Scan for the cell matching the given text and deliver its [X, Y] coordinate at center. 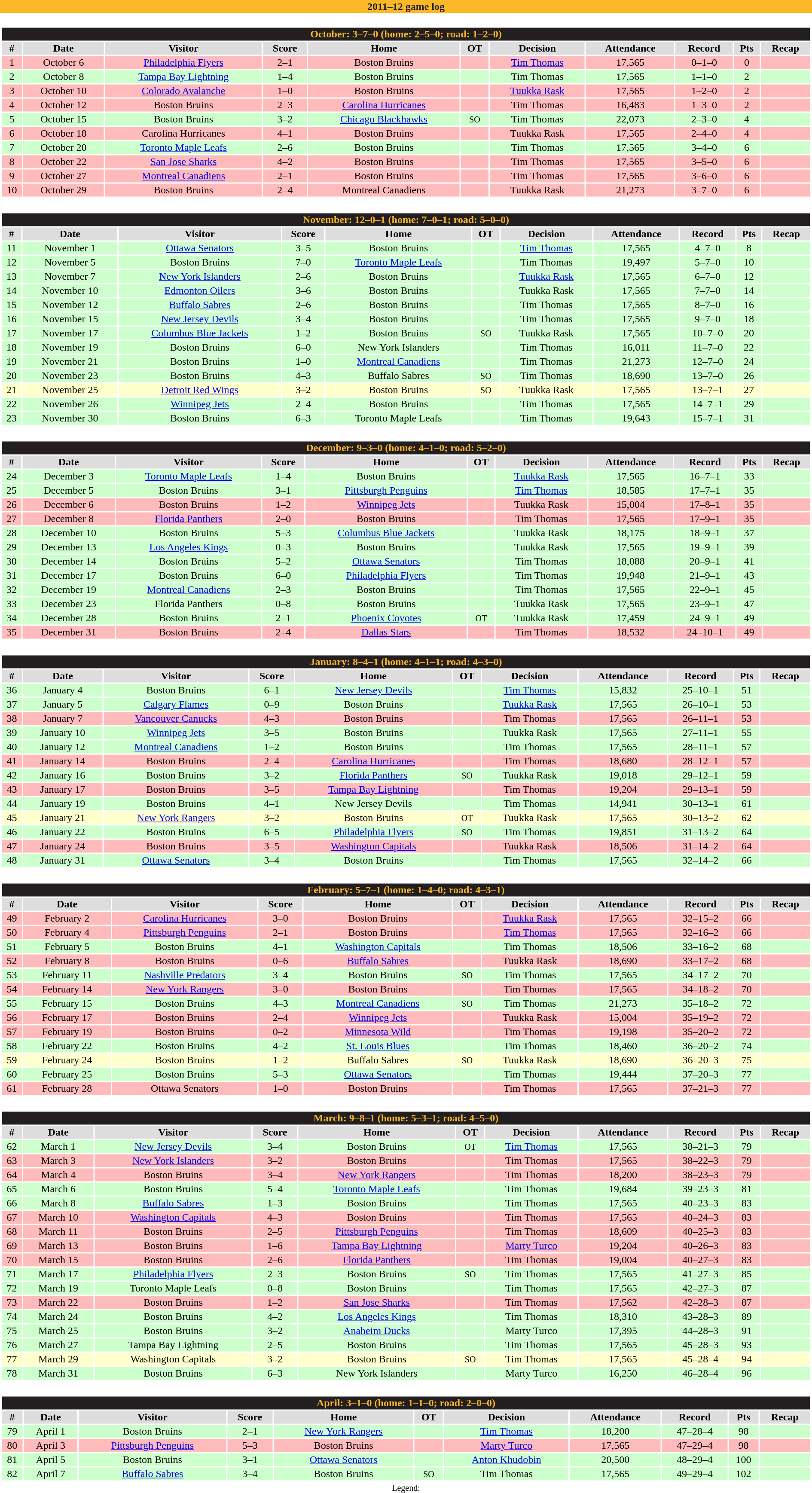
October: 3–7–0 (home: 2–5–0; road: 1–2–0) [406, 34]
100 [743, 1459]
January 12 [63, 747]
February 5 [67, 946]
40–27–3 [700, 1260]
Vancouver Canucks [176, 719]
1 [12, 62]
March 22 [58, 1302]
30–13–2 [700, 818]
December 19 [69, 590]
11–7–0 [708, 348]
November 25 [70, 390]
2–3–0 [705, 119]
April 7 [51, 1474]
February 8 [67, 961]
1–3 [275, 1203]
6–5 [272, 832]
0–9 [272, 704]
1–1–0 [705, 77]
March 11 [58, 1232]
18,532 [631, 632]
41–27–3 [700, 1274]
33–17–2 [700, 961]
14,941 [623, 804]
21 [11, 390]
25 [11, 490]
19 [11, 361]
October 27 [64, 176]
25–10–1 [700, 690]
November 21 [70, 361]
11 [11, 248]
19,643 [637, 418]
March 3 [58, 1160]
3–5–0 [705, 162]
16,011 [637, 348]
2011–12 game log [406, 6]
71 [12, 1274]
14–7–1 [708, 404]
Edmonton Oilers [200, 291]
5–7–0 [708, 263]
Colorado Avalanche [183, 91]
9 [12, 176]
Detroit Red Wings [200, 390]
73 [12, 1302]
October 12 [64, 105]
12–7–0 [708, 361]
91 [747, 1331]
32 [11, 590]
January: 8–4–1 (home: 4–1–1; road: 4–3–0) [406, 662]
23–9–1 [705, 604]
January 31 [63, 861]
40 [12, 747]
November 12 [70, 305]
52 [12, 961]
21–9–1 [705, 575]
26–10–1 [700, 704]
32–15–2 [700, 918]
29–12–1 [700, 776]
February 2 [67, 918]
28–11–1 [700, 747]
67 [12, 1217]
3 [12, 91]
15,832 [623, 690]
40–26–3 [700, 1246]
17–8–1 [705, 505]
3–4–0 [705, 147]
18,609 [623, 1232]
January 17 [63, 789]
33–16–2 [700, 946]
42 [12, 776]
St. Louis Blues [378, 1046]
February 11 [67, 975]
December 28 [69, 618]
23 [11, 418]
18,175 [631, 533]
Nashville Predators [185, 975]
6–7–0 [708, 276]
December 14 [69, 562]
34 [11, 618]
0–6 [280, 961]
45–28–4 [700, 1359]
April: 3–1–0 (home: 1–1–0; road: 2–0–0) [406, 1403]
46–28–4 [700, 1374]
April 5 [51, 1459]
March 15 [58, 1260]
69 [12, 1246]
85 [747, 1274]
34–17–2 [700, 975]
January 14 [63, 761]
22–9–1 [705, 590]
February 22 [67, 1046]
March 10 [58, 1217]
28 [11, 533]
37–20–3 [700, 1075]
3–7–0 [705, 190]
February 4 [67, 933]
50 [12, 933]
3–6 [303, 291]
October 22 [64, 162]
96 [747, 1374]
18,460 [623, 1046]
60 [12, 1075]
0 [747, 62]
December 8 [69, 519]
36–20–2 [700, 1046]
October 18 [64, 134]
5–2 [283, 562]
16,483 [630, 105]
19,684 [623, 1189]
February 28 [67, 1088]
January 19 [63, 804]
December 17 [69, 575]
17,395 [623, 1331]
November 26 [70, 404]
18–9–1 [705, 533]
18,680 [623, 761]
Chicago Blackhawks [384, 119]
March 6 [58, 1189]
January 16 [63, 776]
42–28–3 [700, 1302]
78 [12, 1374]
November: 12–0–1 (home: 7–0–1; road: 5–0–0) [406, 220]
102 [743, 1474]
19–9–1 [705, 547]
40–23–3 [700, 1203]
48 [12, 861]
48–29–4 [695, 1459]
January 4 [63, 690]
20–9–1 [705, 562]
6–1 [272, 690]
13–7–0 [708, 376]
10–7–0 [708, 333]
December 5 [69, 490]
March 17 [58, 1274]
January 5 [63, 704]
December: 9–3–0 (home: 4–1–0; road: 5–2–0) [406, 448]
36–20–3 [700, 1060]
38–23–3 [700, 1175]
March 4 [58, 1175]
0–2 [280, 1032]
35–20–2 [700, 1032]
March 25 [58, 1331]
April 3 [51, 1446]
39–23–3 [700, 1189]
January 7 [63, 719]
9–7–0 [708, 319]
29–13–1 [700, 789]
March 24 [58, 1317]
1–6 [275, 1246]
20,500 [615, 1459]
November 17 [70, 333]
February 25 [67, 1075]
October 10 [64, 91]
1–2–0 [705, 91]
19,851 [623, 832]
18,088 [631, 562]
36 [12, 690]
0–1–0 [705, 62]
54 [12, 989]
January 10 [63, 733]
December 31 [69, 632]
November 7 [70, 276]
13–7–1 [708, 390]
43–28–3 [700, 1317]
19,018 [623, 776]
March 27 [58, 1345]
93 [747, 1345]
24–9–1 [705, 618]
45–28–3 [700, 1345]
63 [12, 1160]
42–27–3 [700, 1288]
7–0 [303, 263]
Minnesota Wild [378, 1032]
40–24–3 [700, 1217]
December 23 [69, 604]
April 1 [51, 1431]
37–21–3 [700, 1088]
31–13–2 [700, 832]
56 [12, 1018]
38–21–3 [700, 1147]
December 3 [69, 476]
19,444 [623, 1075]
30 [11, 562]
16,250 [623, 1374]
5 [12, 119]
17,562 [623, 1302]
19,004 [623, 1260]
November 30 [70, 418]
March 31 [58, 1374]
19,198 [623, 1032]
February: 5–7–1 (home: 1–4–0; road: 4–3–1) [406, 890]
February 17 [67, 1018]
November 1 [70, 248]
30–13–1 [700, 804]
November 23 [70, 376]
December 10 [69, 533]
2–0 [283, 519]
3–6–0 [705, 176]
Calgary Flames [176, 704]
7–7–0 [708, 291]
15 [11, 305]
November 10 [70, 291]
January 22 [63, 832]
19,497 [637, 263]
16–7–1 [705, 476]
26–11–1 [700, 719]
March 1 [58, 1147]
November 19 [70, 348]
17–9–1 [705, 519]
February 19 [67, 1032]
15–7–1 [708, 418]
January 24 [63, 846]
17,459 [631, 618]
18,310 [623, 1317]
1–3–0 [705, 105]
35–18–2 [700, 1003]
March 8 [58, 1203]
Anaheim Ducks [376, 1331]
24–10–1 [705, 632]
44 [12, 804]
October 15 [64, 119]
47–29–4 [695, 1446]
80 [12, 1446]
31–14–2 [700, 846]
October 29 [64, 190]
94 [747, 1359]
32–14–2 [700, 861]
89 [747, 1317]
March 19 [58, 1288]
October 8 [64, 77]
December 6 [69, 505]
January 21 [63, 818]
46 [12, 832]
44–28–3 [700, 1331]
February 15 [67, 1003]
4–7–0 [708, 248]
40–25–3 [700, 1232]
34–18–2 [700, 989]
Dallas Stars [386, 632]
February 24 [67, 1060]
October 6 [64, 62]
2–4–0 [705, 134]
65 [12, 1189]
82 [12, 1474]
28–12–1 [700, 761]
13 [11, 276]
March 13 [58, 1246]
47–28–4 [695, 1431]
December 13 [69, 547]
58 [12, 1046]
8–7–0 [708, 305]
49–29–4 [695, 1474]
March: 9–8–1 (home: 5–3–1; road: 4–5–0) [406, 1118]
17 [11, 333]
17–7–1 [705, 490]
0–3 [283, 547]
76 [12, 1345]
5–4 [275, 1189]
38 [12, 719]
November 15 [70, 319]
February 14 [67, 989]
7 [12, 147]
38–22–3 [700, 1160]
October 20 [64, 147]
March 29 [58, 1359]
19,948 [631, 575]
Anton Khudobin [507, 1459]
November 5 [70, 263]
Phoenix Coyotes [386, 618]
27–11–1 [700, 733]
22,073 [630, 119]
35–19–2 [700, 1018]
32–16–2 [700, 933]
18,585 [631, 490]
